Return the (x, y) coordinate for the center point of the cell that contains the specified text.  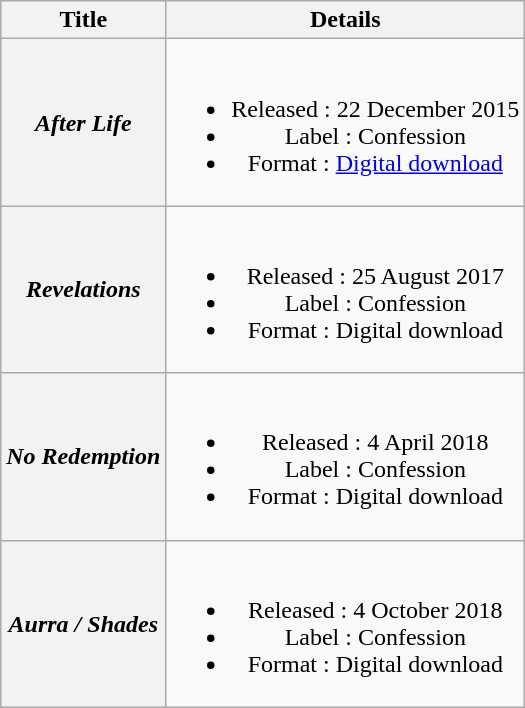
Released : 25 August 2017Label : ConfessionFormat : Digital download (346, 290)
Released : 4 April 2018Label : ConfessionFormat : Digital download (346, 456)
Released : 22 December 2015Label : ConfessionFormat : Digital download (346, 122)
Details (346, 20)
Title (84, 20)
Revelations (84, 290)
Aurra / Shades (84, 624)
After Life (84, 122)
Released : 4 October 2018Label : ConfessionFormat : Digital download (346, 624)
No Redemption (84, 456)
